Return (X, Y) of the center of cell containing provided text 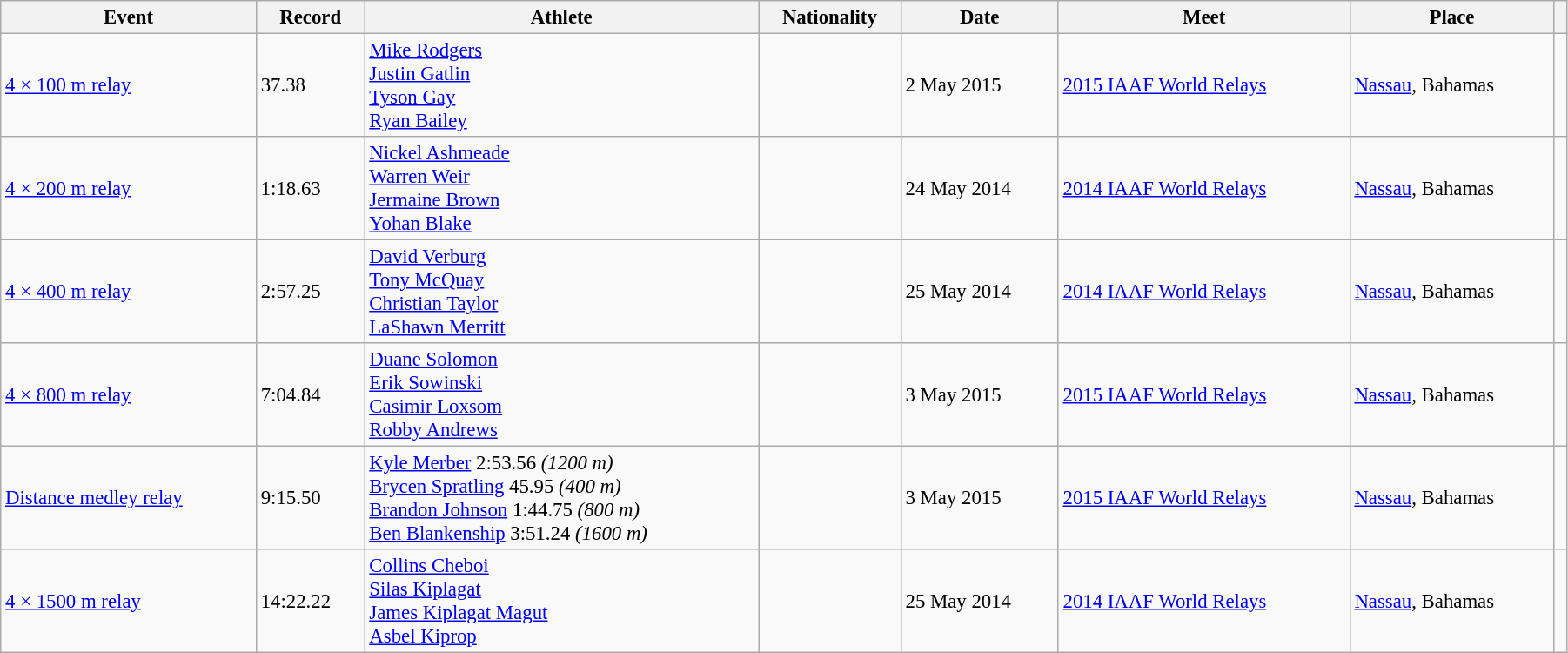
Nationality (830, 17)
25 May 2014 (980, 293)
Place (1451, 17)
Nickel AshmeadeWarren WeirJermaine BrownYohan Blake (561, 188)
Date (980, 17)
4 × 800 m relay (129, 395)
9:15.50 (310, 498)
Kyle Merber 2:53.56 (1200 m)Brycen Spratling 45.95 (400 m)Brandon Johnson 1:44.75 (800 m)Ben Blankenship 3:51.24 (1600 m) (561, 498)
Mike RodgersJustin GatlinTyson GayRyan Bailey (561, 85)
1:18.63 (310, 188)
2:57.25 (310, 293)
4 × 400 m relay (129, 293)
4 × 100 m relay (129, 85)
Meet (1204, 17)
2 May 2015 (980, 85)
David VerburgTony McQuayChristian TaylorLaShawn Merritt (561, 293)
37.38 (310, 85)
Record (310, 17)
Distance medley relay (129, 498)
Athlete (561, 17)
4 × 200 m relay (129, 188)
7:04.84 (310, 395)
Duane SolomonErik SowinskiCasimir LoxsomRobby Andrews (561, 395)
24 May 2014 (980, 188)
Event (129, 17)
